Extract the [X, Y] coordinate from the center of the cell holding the provided text.  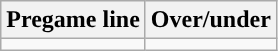
Pregame line [74, 20]
Over/under [210, 20]
